Locate the cell with the specified text and output its (x, y) center coordinate. 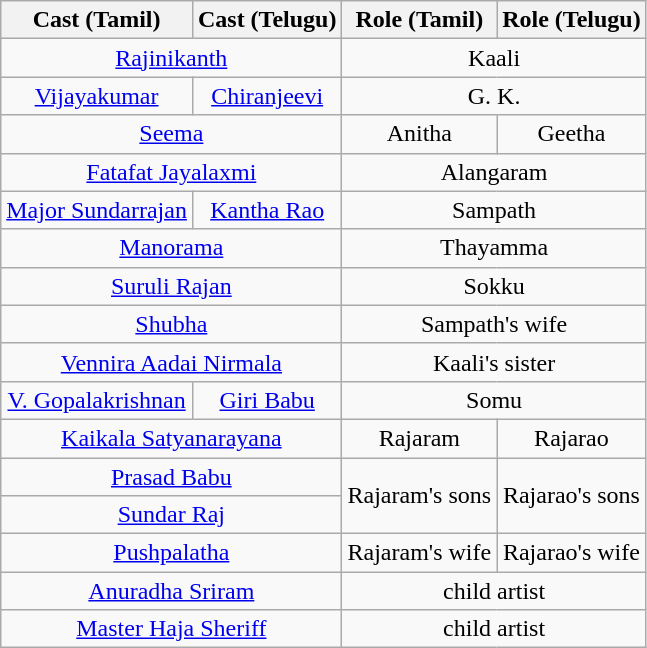
Prasad Babu (172, 477)
Anuradha Sriram (172, 591)
Anitha (420, 134)
Vennira Aadai Nirmala (172, 362)
Geetha (572, 134)
Kaikala Satyanarayana (172, 438)
Rajarao (572, 438)
Cast (Telugu) (267, 20)
Rajarao's sons (572, 496)
Rajinikanth (172, 58)
Cast (Tamil) (97, 20)
Suruli Rajan (172, 286)
Rajaram's wife (420, 553)
Role (Telugu) (572, 20)
Kantha Rao (267, 210)
Seema (172, 134)
G. K. (494, 96)
Major Sundarrajan (97, 210)
Thayamma (494, 248)
Sundar Raj (172, 515)
Sokku (494, 286)
Kaali's sister (494, 362)
Alangaram (494, 172)
Somu (494, 400)
Rajaram (420, 438)
Pushpalatha (172, 553)
Fatafat Jayalaxmi (172, 172)
Manorama (172, 248)
Role (Tamil) (420, 20)
Kaali (494, 58)
Chiranjeevi (267, 96)
Master Haja Sheriff (172, 629)
Vijayakumar (97, 96)
Shubha (172, 324)
Rajaram's sons (420, 496)
Rajarao's wife (572, 553)
Giri Babu (267, 400)
Sampath (494, 210)
Sampath's wife (494, 324)
V. Gopalakrishnan (97, 400)
